Identify which cell holds the provided text, then report its [X, Y] central coordinate. 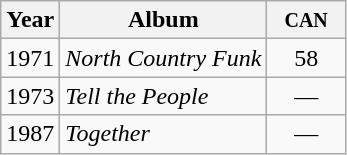
1973 [30, 96]
58 [306, 58]
Album [164, 20]
Together [164, 134]
Year [30, 20]
CAN [306, 20]
North Country Funk [164, 58]
1987 [30, 134]
Tell the People [164, 96]
1971 [30, 58]
